Search for the cell housing the specified text and yield its (X, Y) center coordinate. 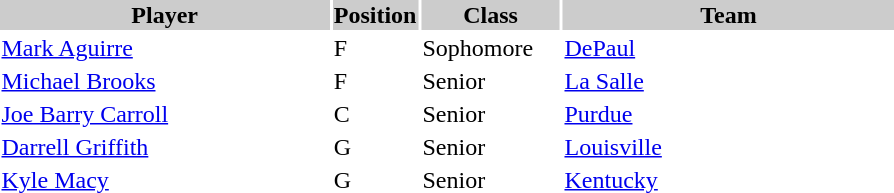
Team (728, 15)
G (375, 147)
Michael Brooks (164, 81)
C (375, 114)
Mark Aguirre (164, 48)
Class (490, 15)
Louisville (728, 147)
Darrell Griffith (164, 147)
DePaul (728, 48)
Purdue (728, 114)
La Salle (728, 81)
Position (375, 15)
Sophomore (490, 48)
Joe Barry Carroll (164, 114)
Player (164, 15)
